Return [x, y] of the center of cell containing provided text 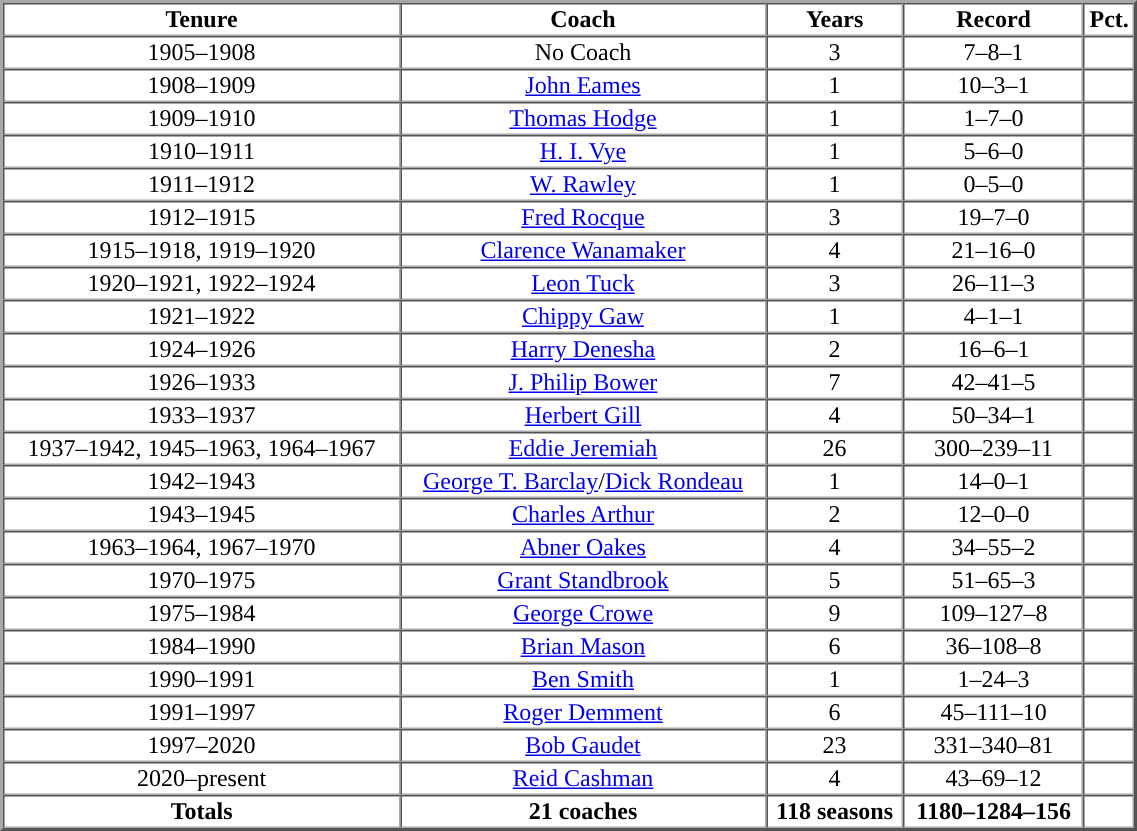
Chippy Gaw [583, 316]
W. Rawley [583, 184]
26 [835, 448]
Record [993, 20]
1943–1945 [202, 514]
Charles Arthur [583, 514]
Leon Tuck [583, 284]
12–0–0 [993, 514]
2020–present [202, 778]
1997–2020 [202, 746]
Roger Demment [583, 712]
5–6–0 [993, 152]
Clarence Wanamaker [583, 250]
0–5–0 [993, 184]
Years [835, 20]
Thomas Hodge [583, 118]
1–24–3 [993, 680]
34–55–2 [993, 548]
1909–1910 [202, 118]
16–6–1 [993, 350]
331–340–81 [993, 746]
19–7–0 [993, 218]
Grant Standbrook [583, 580]
George T. Barclay/Dick Rondeau [583, 482]
21 coaches [583, 812]
Bob Gaudet [583, 746]
1937–1942, 1945–1963, 1964–1967 [202, 448]
36–108–8 [993, 646]
1991–1997 [202, 712]
Eddie Jeremiah [583, 448]
1984–1990 [202, 646]
Tenure [202, 20]
1911–1912 [202, 184]
1933–1937 [202, 416]
1912–1915 [202, 218]
300–239–11 [993, 448]
23 [835, 746]
Herbert Gill [583, 416]
21–16–0 [993, 250]
14–0–1 [993, 482]
1924–1926 [202, 350]
50–34–1 [993, 416]
7 [835, 382]
George Crowe [583, 614]
10–3–1 [993, 86]
1963–1964, 1967–1970 [202, 548]
H. I. Vye [583, 152]
Fred Rocque [583, 218]
43–69–12 [993, 778]
109–127–8 [993, 614]
1975–1984 [202, 614]
John Eames [583, 86]
51–65–3 [993, 580]
118 seasons [835, 812]
Reid Cashman [583, 778]
Brian Mason [583, 646]
1921–1922 [202, 316]
Totals [202, 812]
1915–1918, 1919–1920 [202, 250]
5 [835, 580]
1942–1943 [202, 482]
Abner Oakes [583, 548]
1–7–0 [993, 118]
9 [835, 614]
1910–1911 [202, 152]
1908–1909 [202, 86]
45–111–10 [993, 712]
1180–1284–156 [993, 812]
1920–1921, 1922–1924 [202, 284]
1970–1975 [202, 580]
Harry Denesha [583, 350]
Coach [583, 20]
7–8–1 [993, 52]
1905–1908 [202, 52]
4–1–1 [993, 316]
1926–1933 [202, 382]
42–41–5 [993, 382]
26–11–3 [993, 284]
No Coach [583, 52]
Ben Smith [583, 680]
1990–1991 [202, 680]
Pct. [1110, 20]
J. Philip Bower [583, 382]
